Determine the (X, Y) coordinate at the center of the cell enclosing the given text.  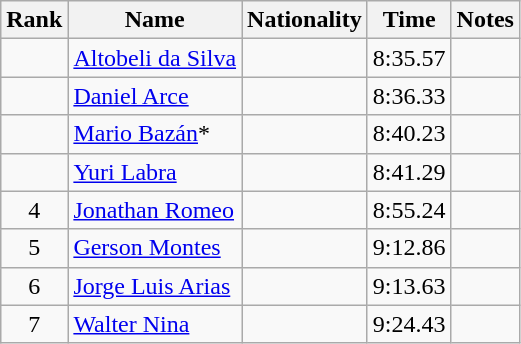
Name (155, 20)
5 (34, 248)
Rank (34, 20)
Altobeli da Silva (155, 58)
8:40.23 (409, 134)
Daniel Arce (155, 96)
Notes (485, 20)
9:12.86 (409, 248)
Time (409, 20)
Jorge Luis Arias (155, 286)
8:35.57 (409, 58)
8:36.33 (409, 96)
7 (34, 324)
4 (34, 210)
8:55.24 (409, 210)
Walter Nina (155, 324)
6 (34, 286)
Nationality (305, 20)
8:41.29 (409, 172)
9:24.43 (409, 324)
Gerson Montes (155, 248)
Mario Bazán* (155, 134)
Jonathan Romeo (155, 210)
Yuri Labra (155, 172)
9:13.63 (409, 286)
